Search for the cell housing the specified text and yield its (x, y) center coordinate. 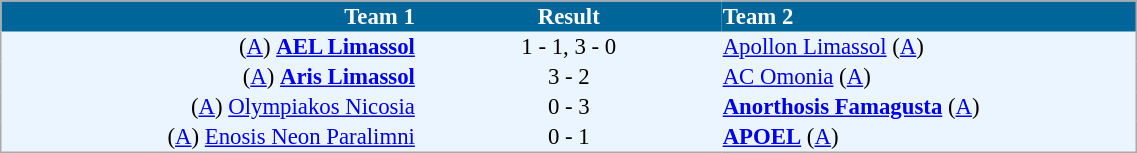
Team 2 (929, 16)
1 - 1, 3 - 0 (568, 47)
0 - 1 (568, 137)
(A) Enosis Neon Paralimni (209, 137)
Anorthosis Famagusta (A) (929, 107)
3 - 2 (568, 77)
APOEL (A) (929, 137)
(A) Aris Limassol (209, 77)
Apollon Limassol (A) (929, 47)
(A) Olympiakos Nicosia (209, 107)
(A) AEL Limassol (209, 47)
0 - 3 (568, 107)
Result (568, 16)
Team 1 (209, 16)
AC Omonia (A) (929, 77)
